Identify which cell holds the provided text, then report its [X, Y] central coordinate. 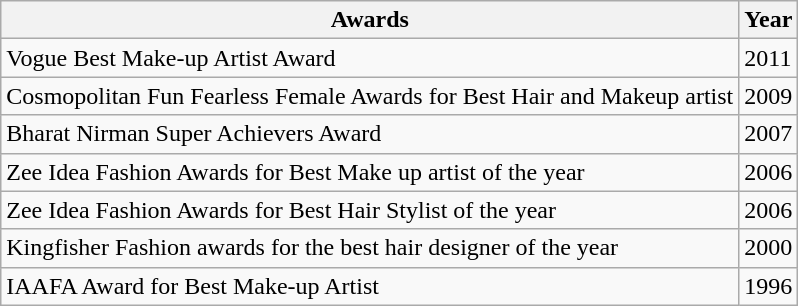
2000 [768, 248]
1996 [768, 286]
Year [768, 20]
Cosmopolitan Fun Fearless Female Awards for Best Hair and Makeup artist [370, 96]
2007 [768, 134]
Awards [370, 20]
2011 [768, 58]
Zee Idea Fashion Awards for Best Hair Stylist of the year [370, 210]
Vogue Best Make-up Artist Award [370, 58]
2009 [768, 96]
IAAFA Award for Best Make-up Artist [370, 286]
Zee Idea Fashion Awards for Best Make up artist of the year [370, 172]
Bharat Nirman Super Achievers Award [370, 134]
Kingfisher Fashion awards for the best hair designer of the year [370, 248]
